Determine the (X, Y) coordinate at the center of the cell enclosing the given text.  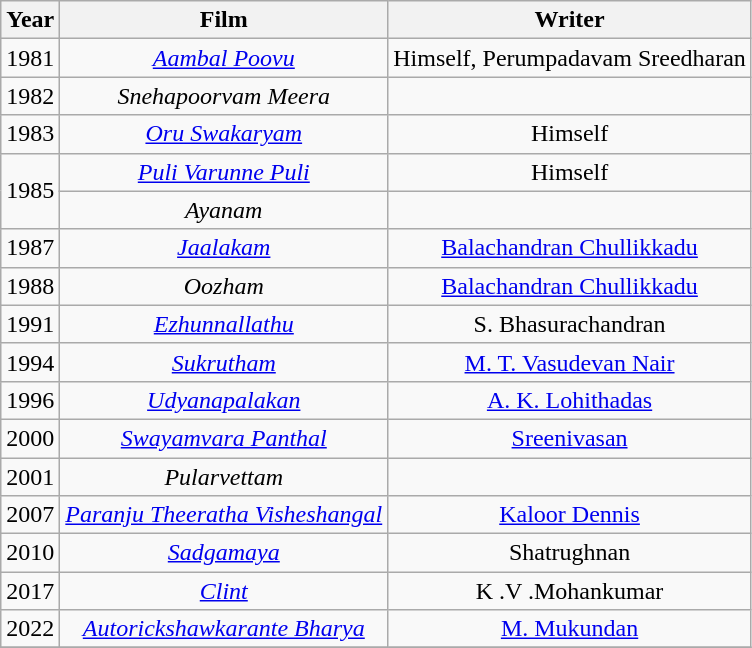
Ezhunnallathu (224, 324)
Jaalakam (224, 248)
Sadgamaya (224, 553)
1985 (30, 191)
Himself, Perumpadavam Sreedharan (570, 58)
1983 (30, 134)
Swayamvara Panthal (224, 438)
Oru Swakaryam (224, 134)
M. T. Vasudevan Nair (570, 362)
Aambal Poovu (224, 58)
2000 (30, 438)
2010 (30, 553)
Sukrutham (224, 362)
Writer (570, 20)
Ayanam (224, 210)
Shatrughnan (570, 553)
S. Bhasurachandran (570, 324)
1987 (30, 248)
K .V .Mohankumar (570, 591)
Kaloor Dennis (570, 515)
Year (30, 20)
1991 (30, 324)
2001 (30, 477)
2017 (30, 591)
A. K. Lohithadas (570, 400)
Paranju Theeratha Visheshangal (224, 515)
Udyanapalakan (224, 400)
2022 (30, 629)
1982 (30, 96)
Clint (224, 591)
Pularvettam (224, 477)
Oozham (224, 286)
1996 (30, 400)
Autorickshawkarante Bharya (224, 629)
Snehapoorvam Meera (224, 96)
1988 (30, 286)
M. Mukundan (570, 629)
Puli Varunne Puli (224, 172)
1994 (30, 362)
Film (224, 20)
2007 (30, 515)
1981 (30, 58)
Sreenivasan (570, 438)
